Determine the (x, y) coordinate at the center of the cell enclosing the given text.  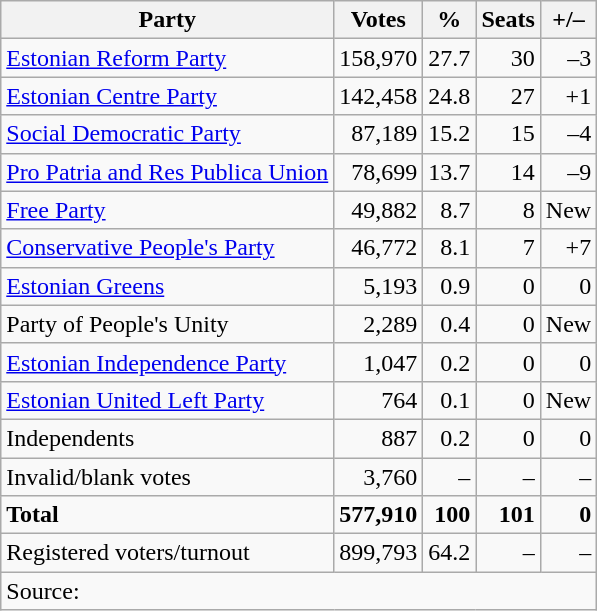
Seats (508, 20)
Independents (168, 438)
101 (508, 515)
8.1 (450, 248)
0.1 (450, 400)
577,910 (378, 515)
–3 (568, 58)
Source: (299, 591)
1,047 (378, 362)
+1 (568, 96)
Estonian United Left Party (168, 400)
Votes (378, 20)
Conservative People's Party (168, 248)
0.9 (450, 286)
15 (508, 134)
Estonian Independence Party (168, 362)
64.2 (450, 553)
Free Party (168, 210)
27 (508, 96)
% (450, 20)
3,760 (378, 477)
Estonian Centre Party (168, 96)
–4 (568, 134)
158,970 (378, 58)
46,772 (378, 248)
Invalid/blank votes (168, 477)
5,193 (378, 286)
8 (508, 210)
Party of People's Unity (168, 324)
Total (168, 515)
899,793 (378, 553)
–9 (568, 172)
30 (508, 58)
27.7 (450, 58)
8.7 (450, 210)
Estonian Reform Party (168, 58)
78,699 (378, 172)
+/– (568, 20)
100 (450, 515)
Estonian Greens (168, 286)
Pro Patria and Res Publica Union (168, 172)
87,189 (378, 134)
15.2 (450, 134)
764 (378, 400)
887 (378, 438)
0.4 (450, 324)
Social Democratic Party (168, 134)
7 (508, 248)
Party (168, 20)
142,458 (378, 96)
49,882 (378, 210)
13.7 (450, 172)
24.8 (450, 96)
2,289 (378, 324)
14 (508, 172)
Registered voters/turnout (168, 553)
+7 (568, 248)
